Extract the (X, Y) coordinate from the center of the cell holding the provided text.  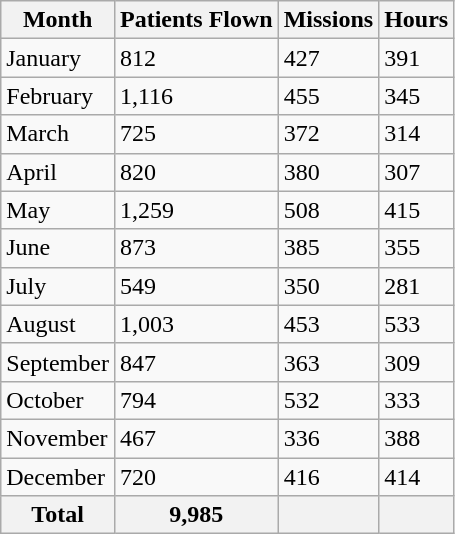
455 (328, 96)
281 (416, 286)
May (58, 210)
415 (416, 210)
812 (196, 58)
427 (328, 58)
533 (416, 324)
416 (328, 477)
391 (416, 58)
Month (58, 20)
467 (196, 438)
1,259 (196, 210)
333 (416, 400)
508 (328, 210)
February (58, 96)
January (58, 58)
549 (196, 286)
725 (196, 134)
307 (416, 172)
314 (416, 134)
April (58, 172)
336 (328, 438)
873 (196, 248)
Patients Flown (196, 20)
385 (328, 248)
388 (416, 438)
Missions (328, 20)
345 (416, 96)
532 (328, 400)
October (58, 400)
372 (328, 134)
9,985 (196, 515)
Total (58, 515)
380 (328, 172)
350 (328, 286)
March (58, 134)
1,003 (196, 324)
June (58, 248)
414 (416, 477)
720 (196, 477)
September (58, 362)
355 (416, 248)
November (58, 438)
820 (196, 172)
Hours (416, 20)
847 (196, 362)
794 (196, 400)
363 (328, 362)
December (58, 477)
309 (416, 362)
1,116 (196, 96)
July (58, 286)
453 (328, 324)
August (58, 324)
